Extract the (x, y) coordinate from the center of the cell holding the provided text.  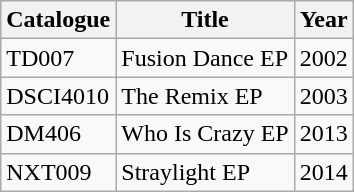
NXT009 (58, 172)
Straylight EP (205, 172)
2002 (324, 58)
Title (205, 20)
Fusion Dance EP (205, 58)
DM406 (58, 134)
2013 (324, 134)
Who Is Crazy EP (205, 134)
Catalogue (58, 20)
2003 (324, 96)
2014 (324, 172)
Year (324, 20)
The Remix EP (205, 96)
TD007 (58, 58)
DSCI4010 (58, 96)
